Find where the given text appears and provide that cell's center as [x, y] coordinate. 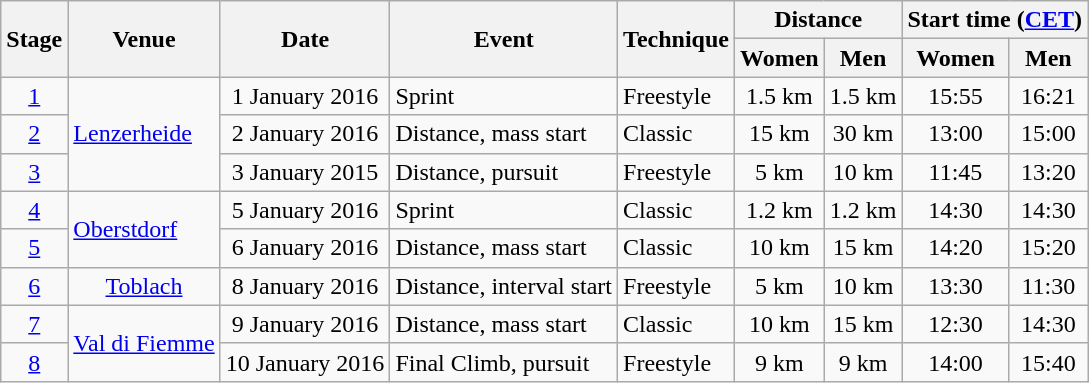
Oberstdorf [144, 229]
Date [305, 39]
14:20 [956, 248]
7 [34, 324]
10 January 2016 [305, 362]
14:00 [956, 362]
Start time (CET) [995, 20]
Distance, interval start [504, 286]
Venue [144, 39]
15:00 [1048, 134]
30 km [863, 134]
1 [34, 96]
Stage [34, 39]
15:20 [1048, 248]
4 [34, 210]
13:20 [1048, 172]
Toblach [144, 286]
11:45 [956, 172]
2 January 2016 [305, 134]
8 January 2016 [305, 286]
5 [34, 248]
Final Climb, pursuit [504, 362]
8 [34, 362]
6 January 2016 [305, 248]
Distance, pursuit [504, 172]
2 [34, 134]
3 January 2015 [305, 172]
Distance [818, 20]
15:55 [956, 96]
13:30 [956, 286]
9 January 2016 [305, 324]
16:21 [1048, 96]
6 [34, 286]
Val di Fiemme [144, 343]
Lenzerheide [144, 134]
Event [504, 39]
3 [34, 172]
13:00 [956, 134]
11:30 [1048, 286]
1 January 2016 [305, 96]
Technique [676, 39]
5 January 2016 [305, 210]
15:40 [1048, 362]
12:30 [956, 324]
